For the text-containing cell, return its midpoint in [X, Y] coordinate format. 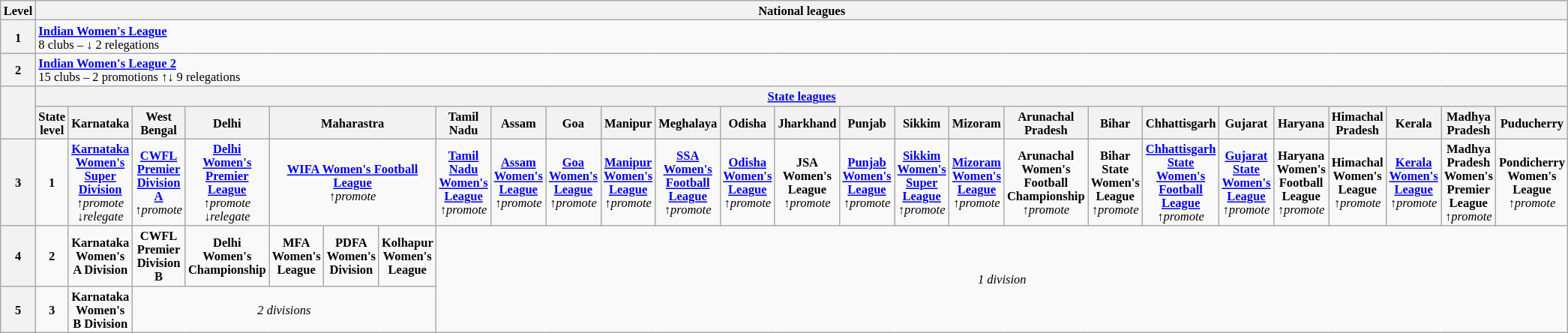
Delhi [227, 122]
Kerala Women's League↑promote [1414, 182]
Indian Women's League 8 clubs – ↓ 2 relegations [802, 37]
Chhattisgarh [1181, 122]
Bihar [1116, 122]
Kolhapur Women's League [408, 256]
Mizoram Women's League↑promote [976, 182]
Odisha Women's League↑promote [747, 182]
Sikkim Women's Super League↑promote [922, 182]
West Bengal [159, 122]
CWFL Premier Division B [159, 256]
State leagues [802, 96]
5 [18, 309]
Puducherry [1532, 122]
SSA Women's Football League↑promote [688, 182]
Arunachal Pradesh [1046, 122]
State level [52, 122]
Kerala [1414, 122]
Assam Women's League↑promote [519, 182]
Tamil Nadu Women's League↑promote [463, 182]
Assam [519, 122]
Karnataka Women's Super Division↑promote ↓relegate [100, 182]
WIFA Women's Football League↑promote [352, 182]
Odisha [747, 122]
Manipur Women's League↑promote [628, 182]
Tamil Nadu [463, 122]
CWFL Premier Division A↑promote [159, 182]
National leagues [802, 10]
Delhi Women's Premier League↑promote ↓relegate [227, 182]
Madhya Pradesh [1468, 122]
Meghalaya [688, 122]
JSA Women's League↑promote [807, 182]
Himachal Women's League↑promote [1357, 182]
PDFA Women's Division [351, 256]
Karnataka Women's B Division [100, 309]
Maharastra [352, 122]
Haryana [1302, 122]
Mizoram [976, 122]
Punjab [867, 122]
Karnataka Women's A Division [100, 256]
Chhattisgarh State Women's Football League↑promote [1181, 182]
Sikkim [922, 122]
Punjab Women's League↑promote [867, 182]
Gujarat State Women's League↑promote [1246, 182]
Delhi Women's Championship [227, 256]
Level [18, 10]
Manipur [628, 122]
4 [18, 256]
Himachal Pradesh [1357, 122]
Pondicherry Women's League↑promote [1532, 182]
Karnataka [100, 122]
Arunachal Women's Football Championship↑promote [1046, 182]
1 division [1002, 279]
MFA Women's League [297, 256]
Jharkhand [807, 122]
Gujarat [1246, 122]
Goa [573, 122]
Bihar State Women's League↑promote [1116, 182]
Goa Women's League↑promote [573, 182]
2 divisions [283, 309]
Indian Women's League 2 15 clubs – 2 promotions ↑↓ 9 relegations [802, 70]
Haryana Women's Football League↑promote [1302, 182]
Madhya Pradesh Women's Premier League↑promote [1468, 182]
